Identify which cell holds the provided text, then report its (x, y) central coordinate. 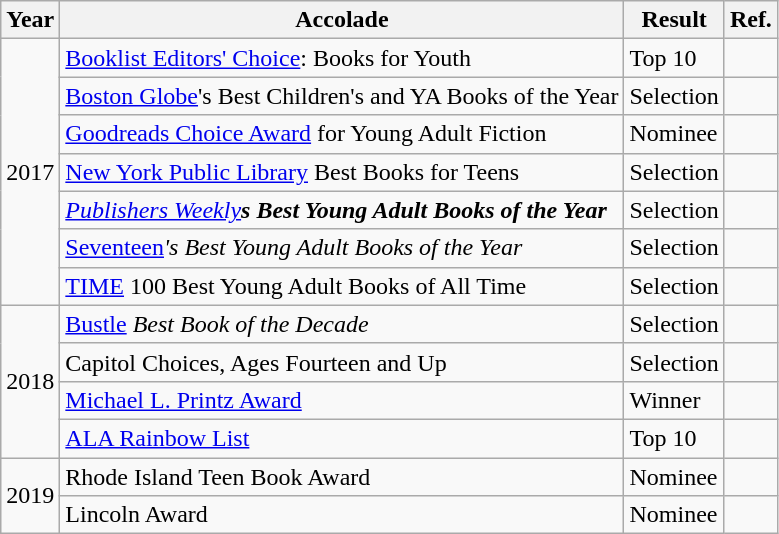
Goodreads Choice Award for Young Adult Fiction (342, 134)
Accolade (342, 20)
Year (30, 20)
Publishers Weeklys Best Young Adult Books of the Year (342, 210)
Rhode Island Teen Book Award (342, 477)
Booklist Editors' Choice: Books for Youth (342, 58)
Boston Globe's Best Children's and YA Books of the Year (342, 96)
Result (674, 20)
2018 (30, 381)
Seventeen's Best Young Adult Books of the Year (342, 248)
2017 (30, 172)
ALA Rainbow List (342, 438)
TIME 100 Best Young Adult Books of All Time (342, 286)
Michael L. Printz Award (342, 400)
Winner (674, 400)
Capitol Choices, Ages Fourteen and Up (342, 362)
Ref. (750, 20)
Bustle Best Book of the Decade (342, 324)
New York Public Library Best Books for Teens (342, 172)
2019 (30, 496)
Lincoln Award (342, 515)
